Detect which cell encompasses the target text, then output its [x, y] center coordinate. 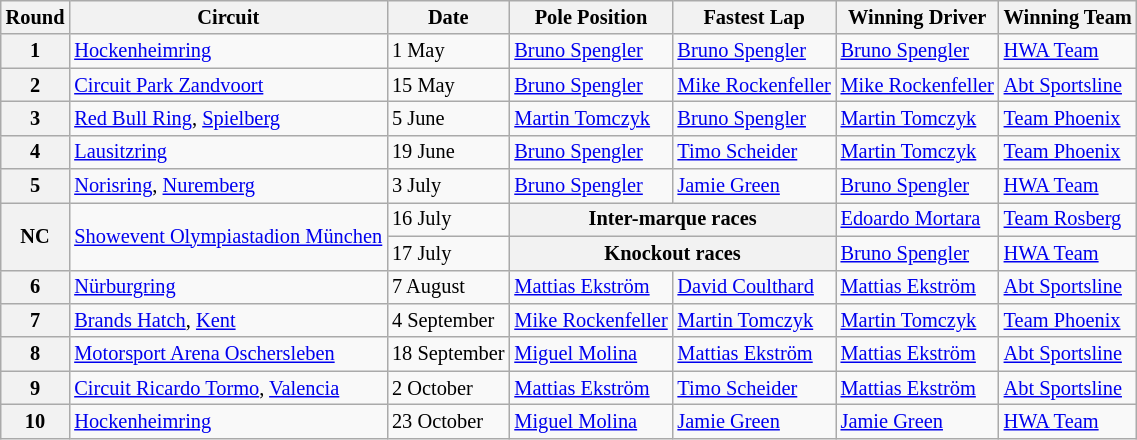
NC [36, 236]
1 [36, 51]
Winning Driver [918, 17]
Edoardo Mortara [918, 219]
15 May [448, 85]
7 August [448, 287]
4 [36, 152]
3 July [448, 186]
18 September [448, 354]
6 [36, 287]
Circuit Ricardo Tormo, Valencia [228, 388]
16 July [448, 219]
5 June [448, 118]
Showevent Olympiastadion München [228, 236]
Nürburgring [228, 287]
Fastest Lap [754, 17]
Inter-marque races [672, 219]
2 October [448, 388]
9 [36, 388]
Round [36, 17]
Winning Team [1068, 17]
4 September [448, 320]
Circuit Park Zandvoort [228, 85]
1 May [448, 51]
10 [36, 421]
Norisring, Nuremberg [228, 186]
Brands Hatch, Kent [228, 320]
Date [448, 17]
Circuit [228, 17]
Knockout races [672, 253]
Pole Position [590, 17]
David Coulthard [754, 287]
Motorsport Arena Oschersleben [228, 354]
Red Bull Ring, Spielberg [228, 118]
Team Rosberg [1068, 219]
5 [36, 186]
8 [36, 354]
2 [36, 85]
17 July [448, 253]
23 October [448, 421]
19 June [448, 152]
7 [36, 320]
Lausitzring [228, 152]
3 [36, 118]
